Determine the (X, Y) coordinate at the center of the cell enclosing the given text.  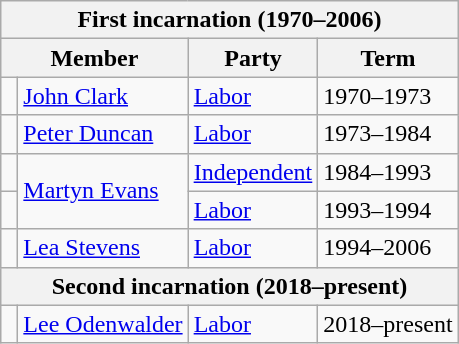
Party (253, 58)
Term (388, 58)
1970–1973 (388, 96)
1994–2006 (388, 248)
Lee Odenwalder (103, 324)
John Clark (103, 96)
Member (94, 58)
First incarnation (1970–2006) (230, 20)
Peter Duncan (103, 134)
1993–1994 (388, 210)
Second incarnation (2018–present) (230, 286)
Lea Stevens (103, 248)
Independent (253, 172)
1984–1993 (388, 172)
1973–1984 (388, 134)
2018–present (388, 324)
Martyn Evans (103, 191)
